Scan for the cell matching the given text and deliver its (x, y) coordinate at center. 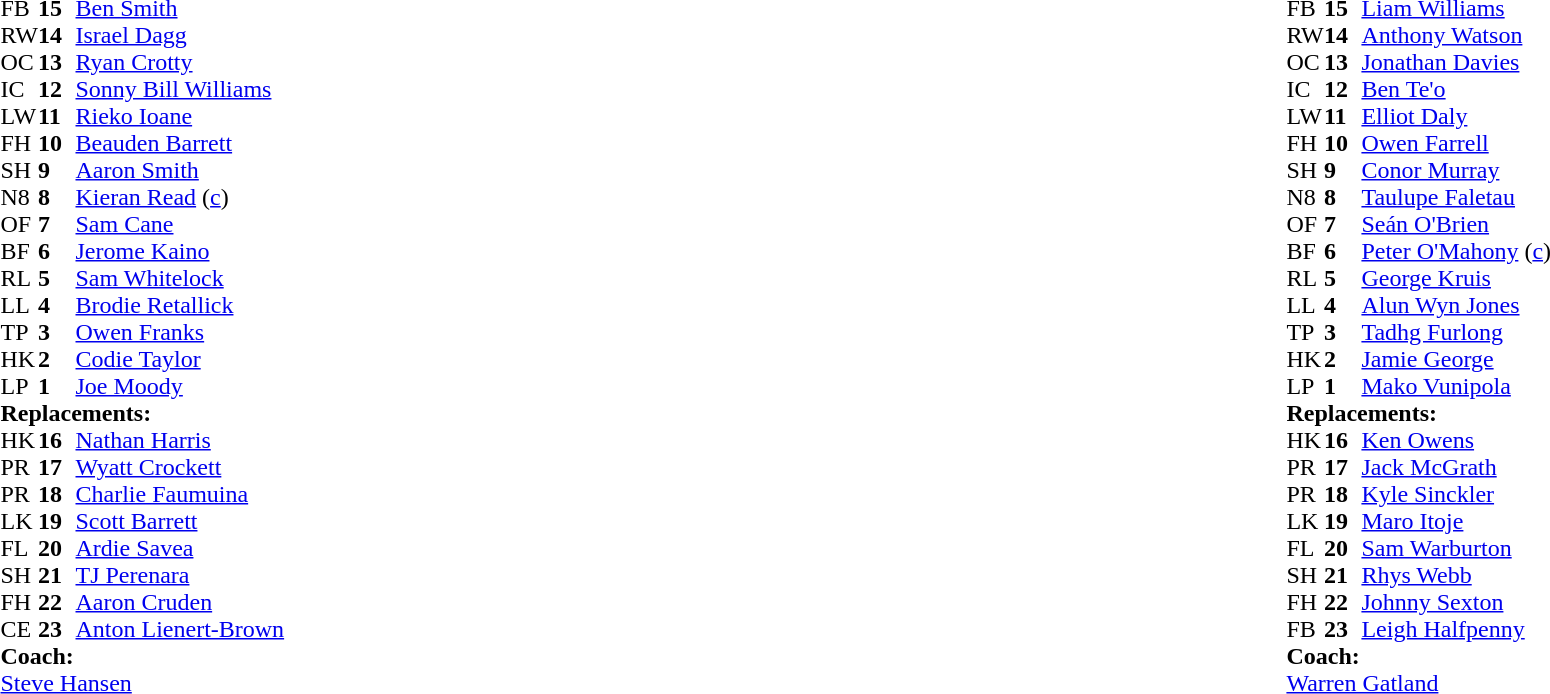
CE (19, 630)
Coach: (142, 656)
Rieko Ioane (180, 116)
Sam Cane (180, 224)
Anton Lienert-Brown (180, 630)
Israel Dagg (180, 36)
Owen Franks (180, 332)
Codie Taylor (180, 360)
Replacements: (142, 414)
Nathan Harris (180, 440)
FB (1305, 630)
Brodie Retallick (180, 306)
Joe Moody (180, 386)
Scott Barrett (180, 522)
Aaron Smith (180, 170)
Sam Whitelock (180, 278)
Aaron Cruden (180, 602)
Ardie Savea (180, 548)
Sonny Bill Williams (180, 90)
Beauden Barrett (180, 144)
TJ Perenara (180, 576)
Wyatt Crockett (180, 468)
Charlie Faumuina (180, 494)
Jerome Kaino (180, 252)
Ryan Crotty (180, 62)
Kieran Read (c) (180, 198)
